Return [X, Y] of the center of cell containing provided text 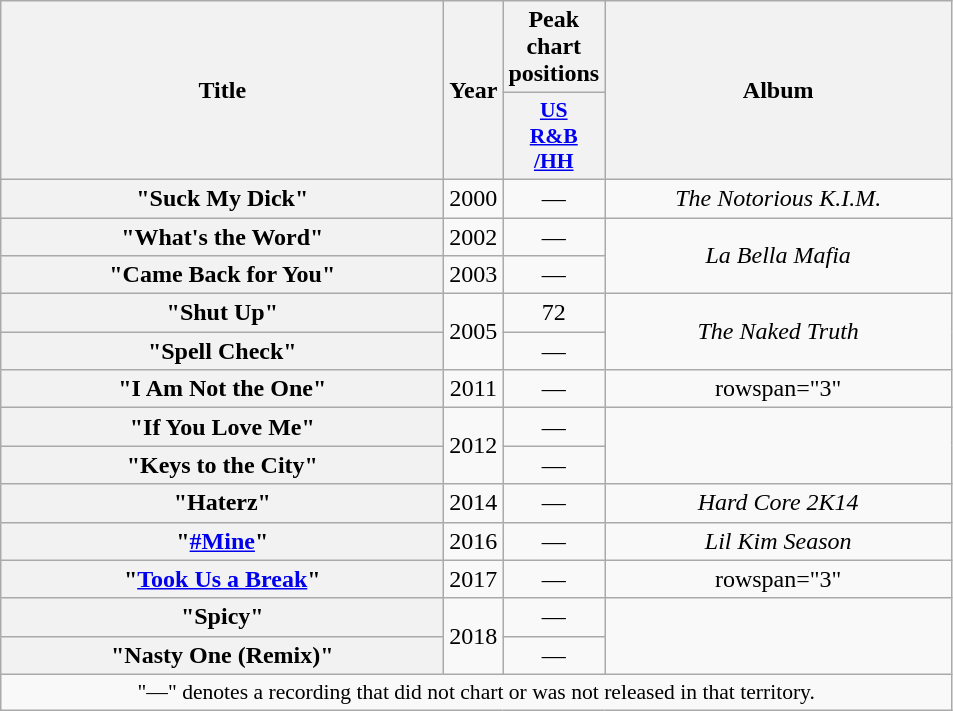
"Haterz" [222, 503]
2014 [474, 503]
"Spell Check" [222, 351]
Year [474, 90]
The Notorious K.I.M. [778, 198]
72 [554, 313]
Title [222, 90]
Peak chartpositions [554, 47]
"I Am Not the One" [222, 389]
"Suck My Dick" [222, 198]
"Took Us a Break" [222, 579]
"#Mine" [222, 541]
"If You Love Me" [222, 427]
2017 [474, 579]
"Nasty One (Remix)" [222, 655]
2005 [474, 332]
"Came Back for You" [222, 275]
"What's the Word" [222, 237]
"Shut Up" [222, 313]
The Naked Truth [778, 332]
Album [778, 90]
2011 [474, 389]
2003 [474, 275]
"Keys to the City" [222, 465]
2018 [474, 636]
USR&B/HH [554, 136]
Hard Core 2K14 [778, 503]
2002 [474, 237]
2016 [474, 541]
"Spicy" [222, 617]
"—" denotes a recording that did not chart or was not released in that territory. [476, 692]
2000 [474, 198]
La Bella Mafia [778, 256]
2012 [474, 446]
Lil Kim Season [778, 541]
